Find where the given text appears and provide that cell's center as [X, Y] coordinate. 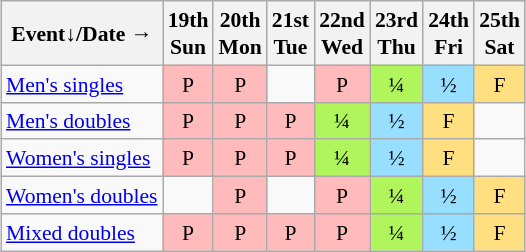
Men's doubles [82, 120]
21stTue [290, 33]
Men's singles [82, 84]
Women's doubles [82, 194]
24thFri [448, 33]
22ndWed [342, 33]
25thSat [500, 33]
Event↓/Date → [82, 33]
23rdThu [396, 33]
Women's singles [82, 158]
19thSun [188, 33]
20thMon [240, 33]
Mixed doubles [82, 232]
